Find where the given text appears and provide that cell's center as [x, y] coordinate. 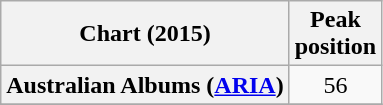
Peakposition [335, 34]
Chart (2015) [145, 34]
Australian Albums (ARIA) [145, 85]
56 [335, 85]
